Provide the (X, Y) coordinate of the cell's center where the given text is located.  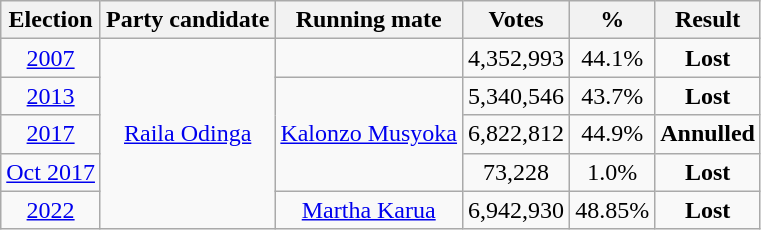
Party candidate (187, 20)
Martha Karua (369, 210)
2017 (51, 134)
Raila Odinga (187, 134)
Oct 2017 (51, 172)
2022 (51, 210)
44.1% (612, 58)
6,942,930 (516, 210)
Votes (516, 20)
Running mate (369, 20)
6,822,812 (516, 134)
73,228 (516, 172)
% (612, 20)
48.85% (612, 210)
Election (51, 20)
Kalonzo Musyoka (369, 134)
1.0% (612, 172)
2013 (51, 96)
4,352,993 (516, 58)
2007 (51, 58)
Annulled (708, 134)
44.9% (612, 134)
Result (708, 20)
5,340,546 (516, 96)
43.7% (612, 96)
